From the cell containing the given text, extract its center point as (X, Y) coordinate. 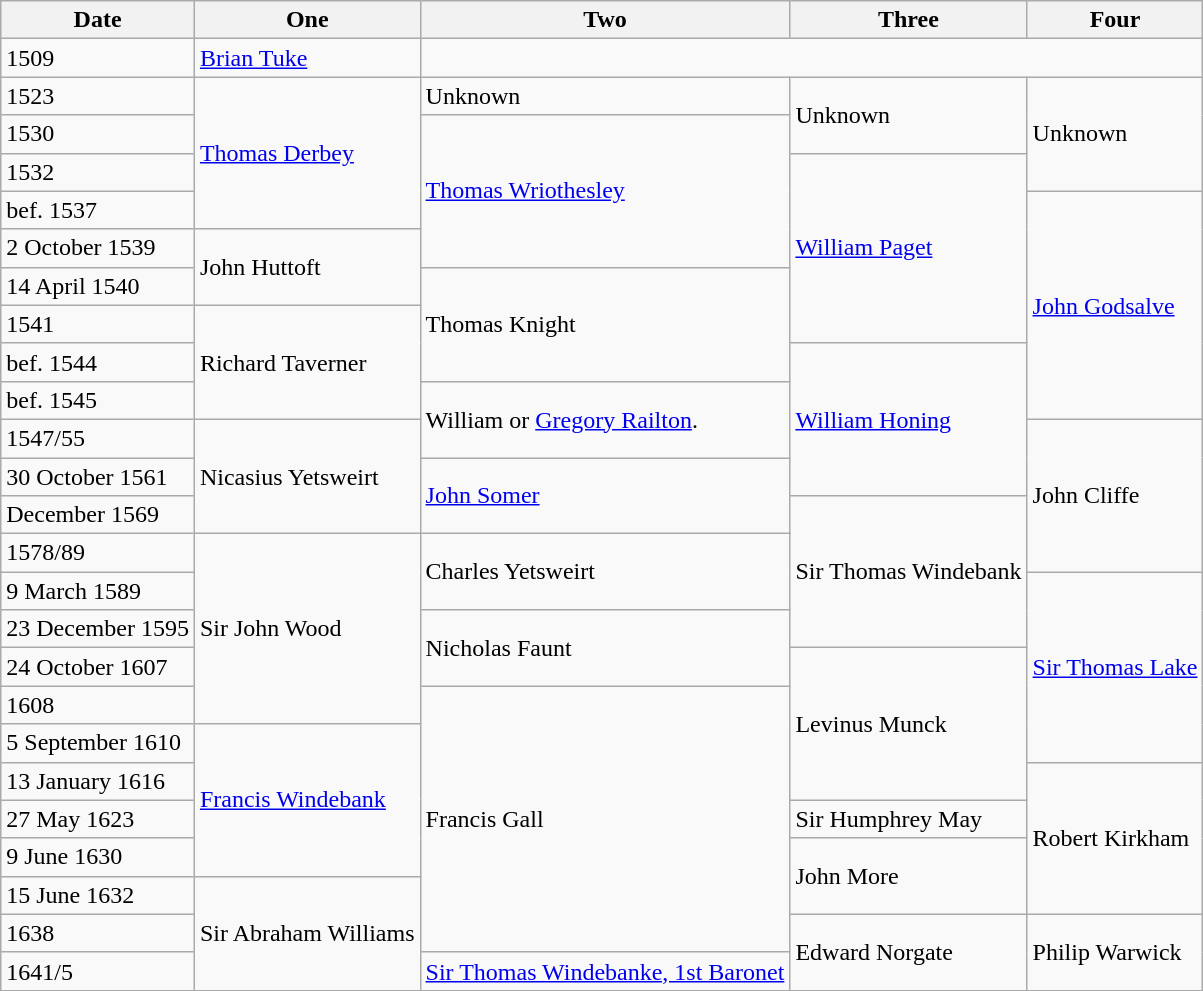
William Paget (908, 248)
bef. 1544 (98, 362)
1530 (98, 134)
Thomas Wriothesley (605, 191)
2 October 1539 (98, 248)
13 January 1616 (98, 781)
Sir Abraham Williams (307, 933)
Brian Tuke (307, 58)
John More (908, 876)
5 September 1610 (98, 743)
Three (908, 20)
One (307, 20)
Francis Gall (605, 819)
Four (1115, 20)
1523 (98, 96)
Richard Taverner (307, 362)
John Cliffe (1115, 495)
Philip Warwick (1115, 952)
Edward Norgate (908, 952)
Robert Kirkham (1115, 838)
Thomas Derbey (307, 153)
John Godsalve (1115, 305)
bef. 1537 (98, 210)
1641/5 (98, 971)
Nicasius Yetsweirt (307, 476)
1541 (98, 324)
24 October 1607 (98, 667)
Francis Windebank (307, 800)
9 March 1589 (98, 591)
Sir Thomas Windebank (908, 572)
Sir Humphrey May (908, 819)
December 1569 (98, 515)
15 June 1632 (98, 895)
14 April 1540 (98, 286)
John Huttoft (307, 267)
Thomas Knight (605, 324)
John Somer (605, 496)
1509 (98, 58)
Date (98, 20)
9 June 1630 (98, 857)
Sir John Wood (307, 629)
1608 (98, 705)
Sir Thomas Windebanke, 1st Baronet (605, 971)
Nicholas Faunt (605, 648)
1578/89 (98, 553)
Levinus Munck (908, 724)
bef. 1545 (98, 400)
27 May 1623 (98, 819)
23 December 1595 (98, 629)
Two (605, 20)
1532 (98, 172)
30 October 1561 (98, 477)
William or Gregory Railton. (605, 419)
1638 (98, 933)
Sir Thomas Lake (1115, 667)
William Honing (908, 419)
1547/55 (98, 438)
Charles Yetsweirt (605, 572)
